Return (x, y) of the center of cell containing provided text 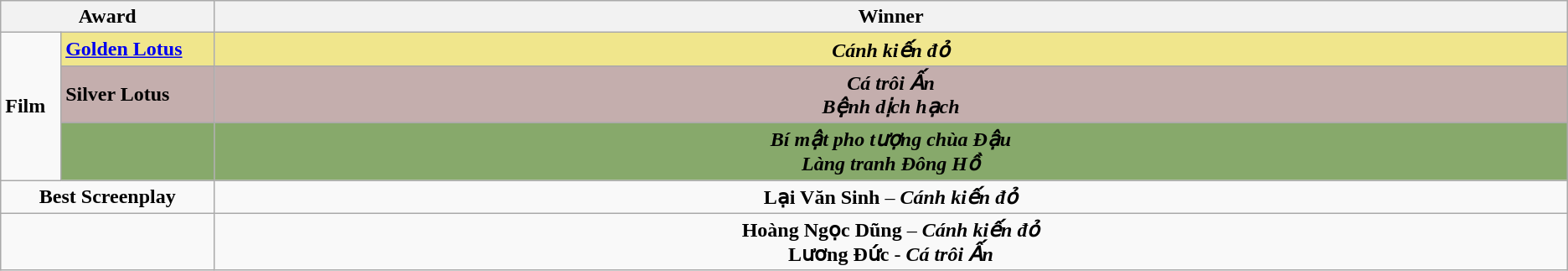
Lại Văn Sinh – Cánh kiến đỏ (891, 196)
Silver Lotus (137, 94)
Film (31, 107)
Hoàng Ngọc Dũng – Cánh kiến đỏLương Đức - Cá trôi Ấn (891, 242)
Bí mật pho tượng chùa ĐậuLàng tranh Đông Hồ (891, 151)
Best Screenplay (107, 196)
Golden Lotus (137, 50)
Cánh kiến đỏ (891, 50)
Award (107, 17)
Winner (891, 17)
Cá trôi ẤnBệnh dịch hạch (891, 94)
